Output the (X, Y) coordinate of the center of the cell containing the given text.  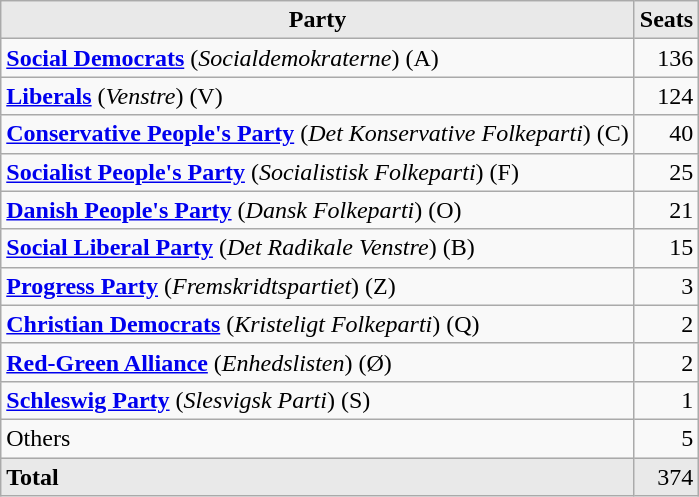
1 (666, 400)
136 (666, 58)
Conservative People's Party (Det Konservative Folkeparti) (C) (318, 134)
124 (666, 96)
Social Democrats (Socialdemokraterne) (A) (318, 58)
Total (318, 477)
25 (666, 172)
Social Liberal Party (Det Radikale Venstre) (B) (318, 248)
15 (666, 248)
Others (318, 438)
3 (666, 286)
Liberals (Venstre) (V) (318, 96)
Danish People's Party (Dansk Folkeparti) (O) (318, 210)
Red-Green Alliance (Enhedslisten) (Ø) (318, 362)
Christian Democrats (Kristeligt Folkeparti) (Q) (318, 324)
Schleswig Party (Slesvigsk Parti) (S) (318, 400)
21 (666, 210)
Seats (666, 20)
40 (666, 134)
Socialist People's Party (Socialistisk Folkeparti) (F) (318, 172)
Party (318, 20)
Progress Party (Fremskridtspartiet) (Z) (318, 286)
374 (666, 477)
5 (666, 438)
